Provide the (x, y) coordinate of the cell's center where the given text is located.  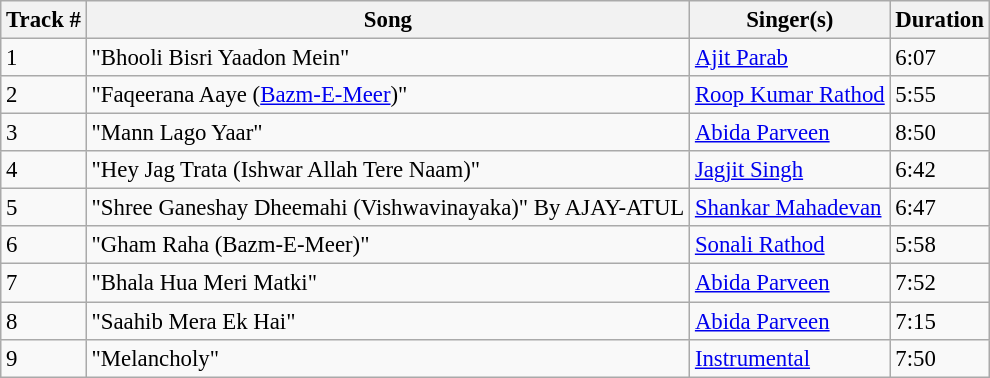
7:15 (940, 321)
Shankar Mahadevan (790, 208)
Song (388, 20)
6:07 (940, 58)
2 (44, 95)
7 (44, 283)
8 (44, 321)
3 (44, 133)
"Faqeerana Aaye (Bazm-E-Meer)" (388, 95)
"Gham Raha (Bazm-E-Meer)" (388, 245)
Track # (44, 20)
1 (44, 58)
Singer(s) (790, 20)
"Bhala Hua Meri Matki" (388, 283)
8:50 (940, 133)
"Saahib Mera Ek Hai" (388, 321)
6 (44, 245)
9 (44, 358)
"Shree Ganeshay Dheemahi (Vishwavinayaka)" By AJAY-ATUL (388, 208)
5 (44, 208)
Ajit Parab (790, 58)
Duration (940, 20)
7:52 (940, 283)
Jagjit Singh (790, 170)
"Bhooli Bisri Yaadon Mein" (388, 58)
"Hey Jag Trata (Ishwar Allah Tere Naam)" (388, 170)
6:47 (940, 208)
5:55 (940, 95)
4 (44, 170)
"Mann Lago Yaar" (388, 133)
Instrumental (790, 358)
"Melancholy" (388, 358)
6:42 (940, 170)
5:58 (940, 245)
7:50 (940, 358)
Roop Kumar Rathod (790, 95)
Sonali Rathod (790, 245)
